Search for the cell housing the specified text and yield its (X, Y) center coordinate. 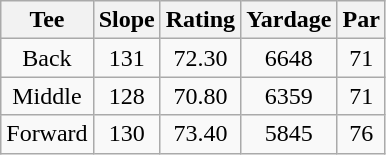
Slope (126, 20)
Par (361, 20)
5845 (289, 134)
Forward (47, 134)
73.40 (200, 134)
Middle (47, 96)
130 (126, 134)
6359 (289, 96)
Yardage (289, 20)
72.30 (200, 58)
131 (126, 58)
70.80 (200, 96)
Rating (200, 20)
Back (47, 58)
128 (126, 96)
76 (361, 134)
6648 (289, 58)
Tee (47, 20)
